Detect which cell encompasses the target text, then output its [x, y] center coordinate. 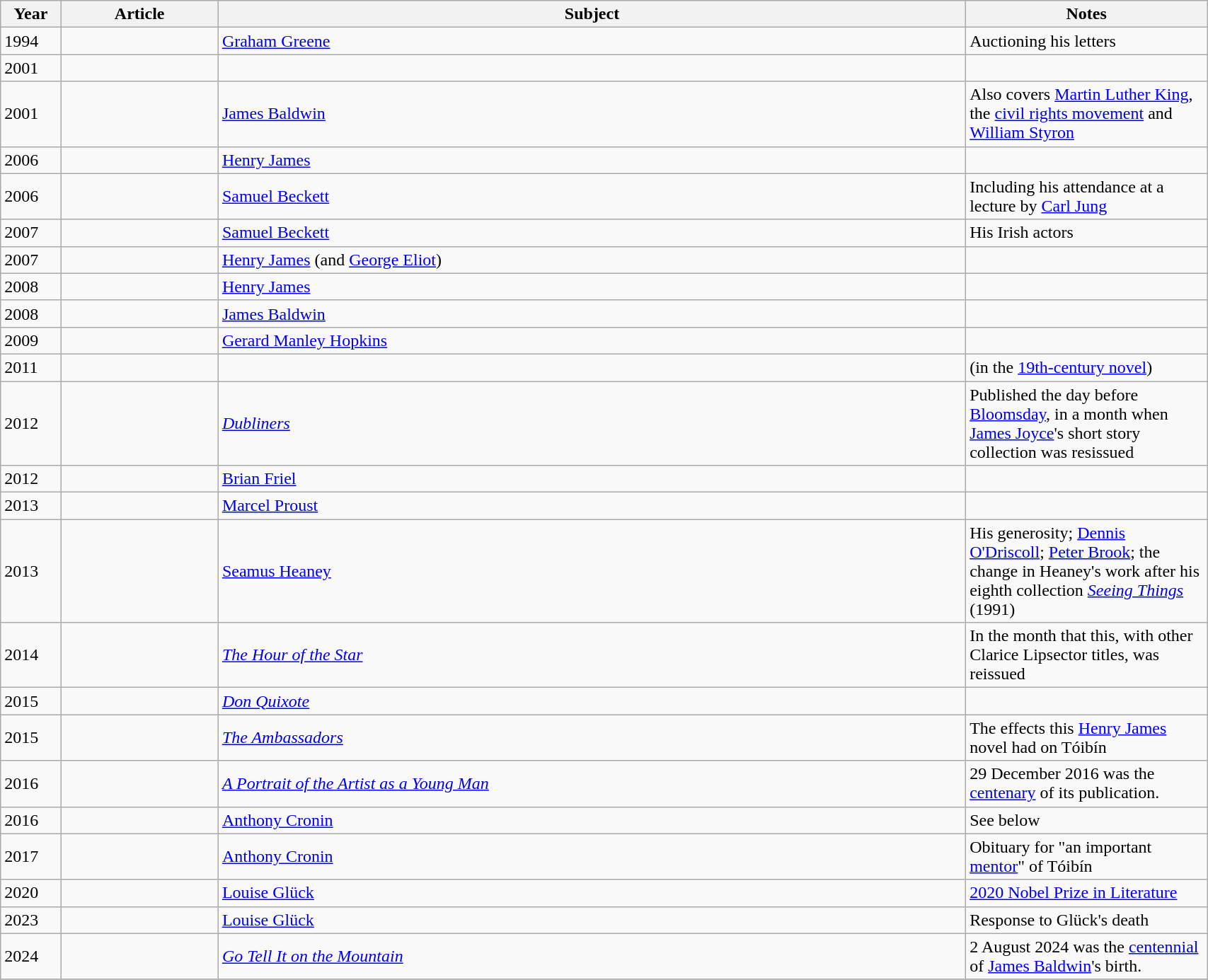
Gerard Manley Hopkins [592, 340]
Don Quixote [592, 701]
The effects this Henry James novel had on Tóibín [1087, 737]
2017 [31, 856]
2011 [31, 367]
2024 [31, 957]
2 August 2024 was the centennial of James Baldwin's birth. [1087, 957]
29 December 2016 was the centenary of its publication. [1087, 784]
2020 Nobel Prize in Literature [1087, 893]
2009 [31, 340]
See below [1087, 820]
The Hour of the Star [592, 655]
Marcel Proust [592, 506]
Auctioning his letters [1087, 41]
Seamus Heaney [592, 571]
The Ambassadors [592, 737]
Brian Friel [592, 479]
In the month that this, with other Clarice Lipsector titles, was reissued [1087, 655]
1994 [31, 41]
Including his attendance at a lecture by Carl Jung [1087, 197]
Notes [1087, 14]
A Portrait of the Artist as a Young Man [592, 784]
Graham Greene [592, 41]
Response to Glück's death [1087, 920]
Dubliners [592, 423]
Subject [592, 14]
Go Tell It on the Mountain [592, 957]
Obituary for "an important mentor" of Tóibín [1087, 856]
Article [139, 14]
His Irish actors [1087, 233]
Henry James (and George Eliot) [592, 260]
Also covers Martin Luther King, the civil rights movement and William Styron [1087, 114]
2023 [31, 920]
Year [31, 14]
Published the day before Bloomsday, in a month when James Joyce's short story collection was resissued [1087, 423]
(in the 19th-century novel) [1087, 367]
2014 [31, 655]
His generosity; Dennis O'Driscoll; Peter Brook; the change in Heaney's work after his eighth collection Seeing Things (1991) [1087, 571]
2020 [31, 893]
